Locate the cell with the specified text and output its [X, Y] center coordinate. 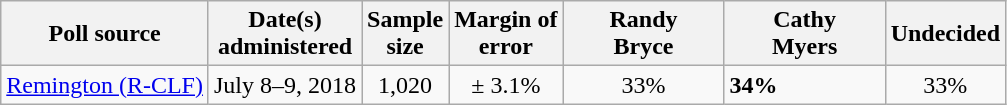
CathyMyers [804, 34]
July 8–9, 2018 [284, 85]
Poll source [105, 34]
Remington (R-CLF) [105, 85]
± 3.1% [506, 85]
1,020 [406, 85]
Undecided [945, 34]
Samplesize [406, 34]
34% [804, 85]
Margin oferror [506, 34]
Date(s)administered [284, 34]
RandyBryce [644, 34]
